Pinpoint the cell where the given text exists, returning its [x, y] midpoint coordinate. 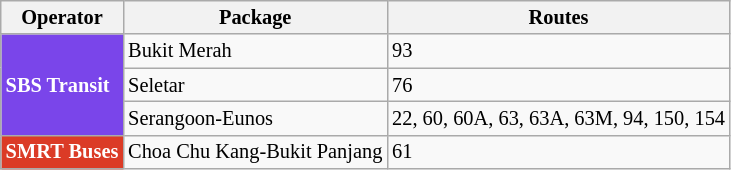
Seletar [255, 85]
Package [255, 17]
Serangoon-Eunos [255, 118]
Operator [62, 17]
SMRT Buses [62, 152]
SBS Transit [62, 84]
93 [558, 51]
Bukit Merah [255, 51]
61 [558, 152]
Choa Chu Kang-Bukit Panjang [255, 152]
22, 60, 60A, 63, 63A, 63M, 94, 150, 154 [558, 118]
76 [558, 85]
Routes [558, 17]
